From the cell containing the given text, extract its center point as [x, y] coordinate. 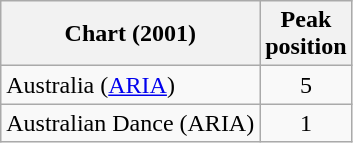
Australian Dance (ARIA) [130, 123]
Chart (2001) [130, 34]
1 [306, 123]
5 [306, 85]
Peakposition [306, 34]
Australia (ARIA) [130, 85]
